Determine the (x, y) coordinate at the center of the cell enclosing the given text.  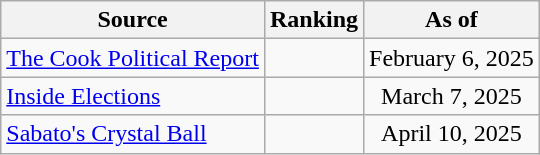
April 10, 2025 (452, 134)
Sabato's Crystal Ball (133, 134)
Source (133, 20)
The Cook Political Report (133, 58)
March 7, 2025 (452, 96)
February 6, 2025 (452, 58)
As of (452, 20)
Ranking (314, 20)
Inside Elections (133, 96)
